Find where the given text appears and provide that cell's center as (x, y) coordinate. 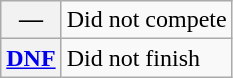
DNF (31, 58)
Did not compete (146, 20)
Did not finish (146, 58)
— (31, 20)
